From the cell containing the given text, extract its center point as [X, Y] coordinate. 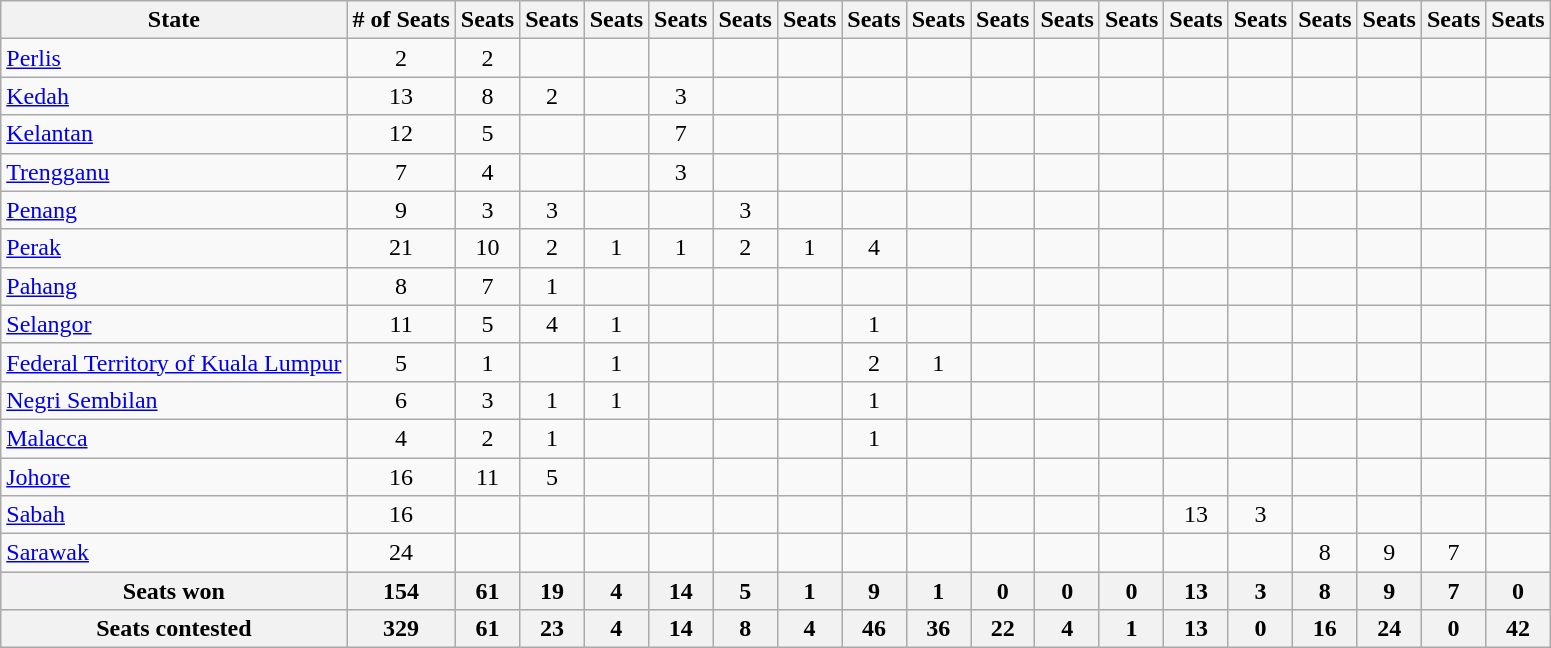
# of Seats [401, 20]
42 [1518, 629]
Negri Sembilan [174, 400]
Penang [174, 210]
36 [938, 629]
Kedah [174, 96]
23 [552, 629]
12 [401, 134]
Pahang [174, 286]
46 [874, 629]
19 [552, 591]
Seats won [174, 591]
329 [401, 629]
Sarawak [174, 553]
Perlis [174, 58]
Johore [174, 477]
Perak [174, 248]
Kelantan [174, 134]
10 [487, 248]
6 [401, 400]
Selangor [174, 324]
State [174, 20]
154 [401, 591]
21 [401, 248]
Sabah [174, 515]
22 [1003, 629]
Federal Territory of Kuala Lumpur [174, 362]
Malacca [174, 438]
Trengganu [174, 172]
Seats contested [174, 629]
